Find where the given text appears and provide that cell's center as (x, y) coordinate. 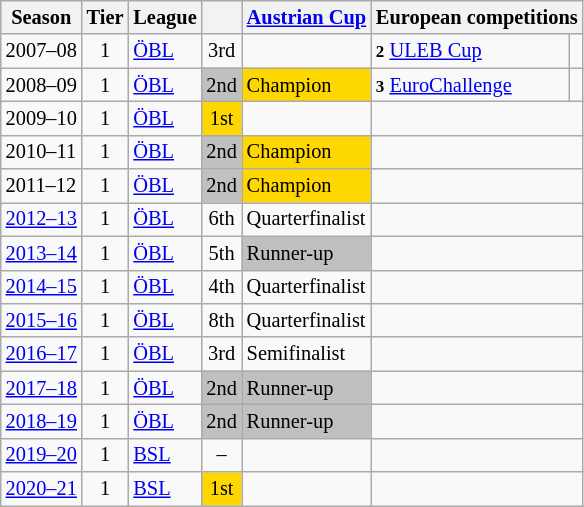
2015–16 (42, 320)
5th (222, 253)
Tier (106, 17)
– (222, 455)
2016–17 (42, 354)
2012–13 (42, 219)
2008–09 (42, 85)
2010–11 (42, 152)
2 ULEB Cup (470, 51)
2019–20 (42, 455)
8th (222, 320)
2018–19 (42, 421)
3 EuroChallenge (470, 85)
League (164, 17)
European competitions (477, 17)
6th (222, 219)
2009–10 (42, 118)
Semifinalist (306, 354)
Austrian Cup (306, 17)
2020–21 (42, 489)
Season (42, 17)
2014–15 (42, 287)
2013–14 (42, 253)
2017–18 (42, 388)
2011–12 (42, 186)
4th (222, 287)
2007–08 (42, 51)
